Locate the cell with the specified text and output its [x, y] center coordinate. 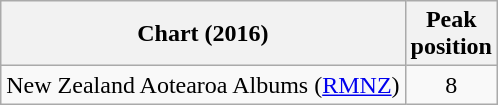
Chart (2016) [203, 34]
8 [451, 85]
Peakposition [451, 34]
New Zealand Aotearoa Albums (RMNZ) [203, 85]
